From the cell containing the given text, extract its center point as [X, Y] coordinate. 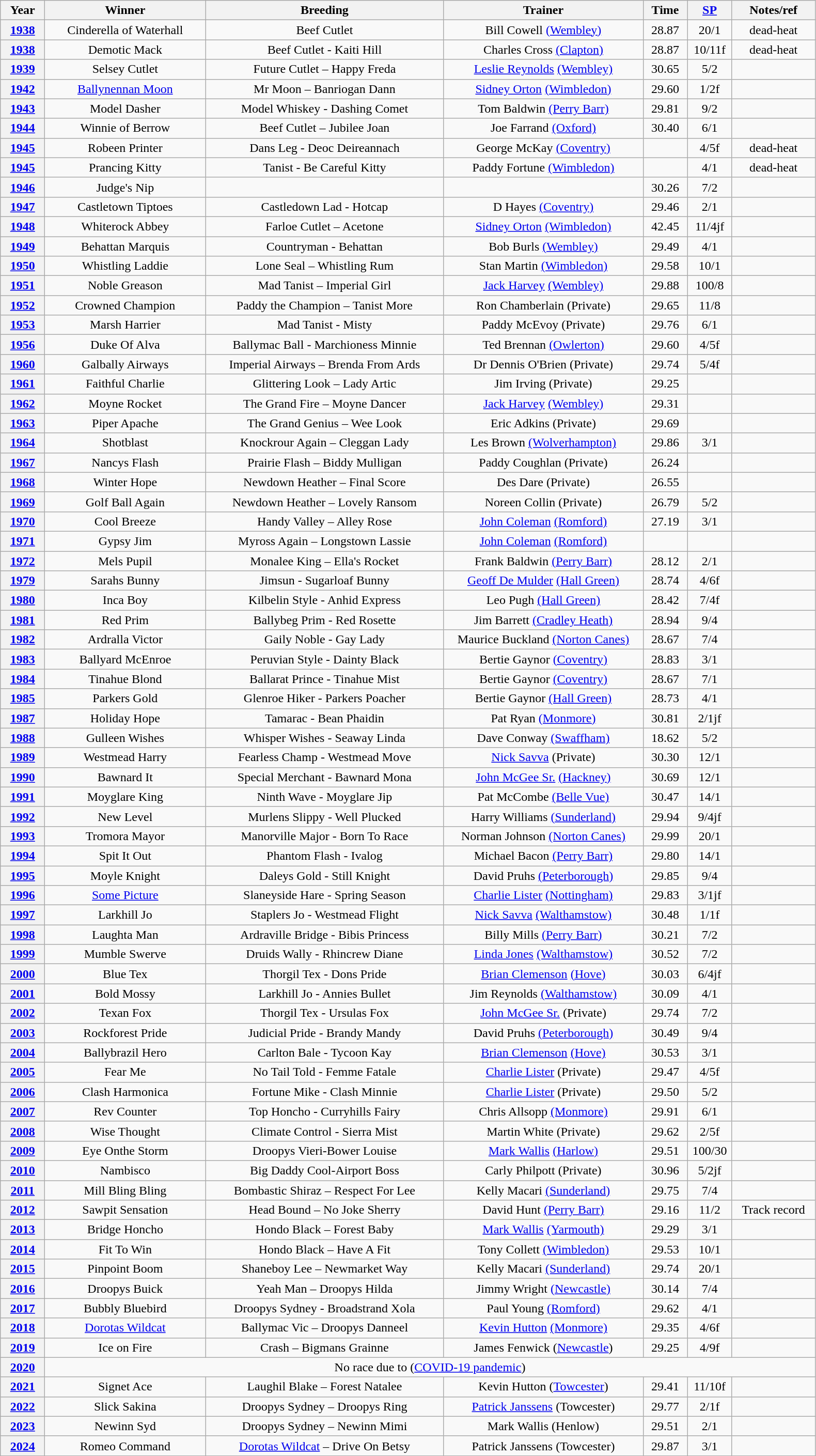
29.88 [665, 286]
1971 [23, 541]
1/1f [710, 915]
1963 [23, 423]
Moyglare King [125, 797]
Slaneyside Hare - Spring Season [324, 895]
2023 [23, 1426]
29.81 [665, 109]
Bob Burls (Wembley) [543, 246]
Imperial Airways – Brenda From Ards [324, 364]
30.49 [665, 1033]
Daleys Gold - Still Knight [324, 876]
Pat McCombe (Belle Vue) [543, 797]
1942 [23, 89]
30.48 [665, 915]
No race due to (COVID-19 pandemic) [430, 1367]
30.96 [665, 1170]
1953 [23, 325]
Paddy Coughlan (Private) [543, 462]
Dorotas Wildcat – Drive On Betsy [324, 1446]
John McGee Sr. (Private) [543, 1013]
Gaily Noble - Gay Lady [324, 640]
Fearless Champ - Westmead Move [324, 757]
Geoff De Mulder (Hall Green) [543, 581]
Demotic Mack [125, 50]
29.16 [665, 1210]
Ardraville Bridge - Bibis Princess [324, 935]
29.75 [665, 1190]
Crash – Bigmans Grainne [324, 1347]
1979 [23, 581]
1996 [23, 895]
1946 [23, 187]
Jim Barrett (Cradley Heath) [543, 620]
Texan Fox [125, 1013]
SP [710, 10]
Ted Brennan (Owlerton) [543, 345]
1984 [23, 679]
2017 [23, 1308]
1967 [23, 462]
Knockrour Again – Cleggan Lady [324, 443]
Fit To Win [125, 1249]
Judge's Nip [125, 187]
Signet Ace [125, 1387]
Marsh Harrier [125, 325]
42.45 [665, 226]
1990 [23, 777]
Mill Bling Bling [125, 1190]
2/5f [710, 1131]
Maurice Buckland (Norton Canes) [543, 640]
Kevin Hutton (Towcester) [543, 1387]
7/1 [710, 679]
30.21 [665, 935]
Castletown Tiptoes [125, 207]
29.83 [665, 895]
1943 [23, 109]
Leslie Reynolds (Wembley) [543, 69]
Martin White (Private) [543, 1131]
1944 [23, 128]
Droopys Sydney – Droopys Ring [324, 1406]
Des Dare (Private) [543, 482]
4/9f [710, 1347]
Rev Counter [125, 1111]
Lone Seal – Whistling Rum [324, 266]
1998 [23, 935]
1961 [23, 384]
Phantom Flash - Ivalog [324, 856]
Winter Hope [125, 482]
1988 [23, 738]
Whistling Laddie [125, 266]
1991 [23, 797]
2013 [23, 1230]
Chris Allsopp (Monmore) [543, 1111]
Shotblast [125, 443]
2022 [23, 1406]
Druids Wally - Rhincrew Diane [324, 954]
The Grand Genius – Wee Look [324, 423]
1962 [23, 404]
Mark Wallis (Yarmouth) [543, 1230]
1987 [23, 718]
9/2 [710, 109]
Nick Savva (Private) [543, 757]
Ballyard McEnroe [125, 659]
Harry Williams (Sunderland) [543, 816]
1985 [23, 699]
Head Bound – No Joke Sherry [324, 1210]
Glittering Look – Lady Artic [324, 384]
Noble Greason [125, 286]
29.31 [665, 404]
2024 [23, 1446]
Noreen Collin (Private) [543, 502]
2001 [23, 994]
1949 [23, 246]
1969 [23, 502]
1997 [23, 915]
Beef Cutlet [324, 30]
5/2jf [710, 1170]
1947 [23, 207]
1995 [23, 876]
Jim Reynolds (Walthamstow) [543, 994]
Beef Cutlet – Jubilee Joan [324, 128]
George McKay (Coventry) [543, 148]
29.69 [665, 423]
Dr Dennis O'Brien (Private) [543, 364]
Norman Johnson (Norton Canes) [543, 836]
30.47 [665, 797]
Moyne Rocket [125, 404]
Mumble Swerve [125, 954]
6/4jf [710, 974]
D Hayes (Coventry) [543, 207]
29.99 [665, 836]
Nancys Flash [125, 462]
New Level [125, 816]
2006 [23, 1092]
Whisper Wishes - Seaway Linda [324, 738]
29.41 [665, 1387]
Mark Wallis (Henlow) [543, 1426]
Robeen Printer [125, 148]
Ballybeg Prim - Red Rosette [324, 620]
Red Prim [125, 620]
Mark Wallis (Harlow) [543, 1151]
5/4f [710, 364]
1968 [23, 482]
Pinpoint Boom [125, 1269]
Duke Of Alva [125, 345]
1982 [23, 640]
James Fenwick (Newcastle) [543, 1347]
Nick Savva (Walthamstow) [543, 915]
1951 [23, 286]
Big Daddy Cool-Airport Boss [324, 1170]
100/8 [710, 286]
29.94 [665, 816]
Bill Cowell (Wembley) [543, 30]
Murlens Slippy - Well Plucked [324, 816]
Track record [774, 1210]
Tinahue Blond [125, 679]
Galbally Airways [125, 364]
Romeo Command [125, 1446]
Thorgil Tex - Ursulas Fox [324, 1013]
Charlie Lister (Nottingham) [543, 895]
Ballymac Vic – Droopys Danneel [324, 1328]
Climate Control - Sierra Mist [324, 1131]
Thorgil Tex - Dons Pride [324, 974]
Carlton Bale - Tycoon Kay [324, 1052]
Hondo Black – Forest Baby [324, 1230]
Dans Leg - Deoc Deireannach [324, 148]
Jimmy Wright (Newcastle) [543, 1289]
1981 [23, 620]
Top Honcho - Curryhills Fairy [324, 1111]
Pat Ryan (Monmore) [543, 718]
Sawpit Sensation [125, 1210]
Golf Ball Again [125, 502]
Inca Boy [125, 600]
Behattan Marquis [125, 246]
Larkhill Jo [125, 915]
Paddy the Champion – Tanist More [324, 305]
Faithful Charlie [125, 384]
1/2f [710, 89]
Droopys Vieri-Bower Louise [324, 1151]
26.24 [665, 462]
Year [23, 10]
Whiterock Abbey [125, 226]
10/11f [710, 50]
The Grand Fire – Moyne Dancer [324, 404]
2010 [23, 1170]
11/10f [710, 1387]
Gypsy Jim [125, 541]
29.46 [665, 207]
Model Dasher [125, 109]
Sarahs Bunny [125, 581]
Bold Mossy [125, 994]
Kilbelin Style - Anhid Express [324, 600]
29.50 [665, 1092]
Wise Thought [125, 1131]
Tamarac - Bean Phaidin [324, 718]
2015 [23, 1269]
2012 [23, 1210]
Bawnard It [125, 777]
Nambisco [125, 1170]
30.53 [665, 1052]
2004 [23, 1052]
Joe Farrand (Oxford) [543, 128]
Eye Onthe Storm [125, 1151]
Yeah Man – Droopys Hilda [324, 1289]
Winnie of Berrow [125, 128]
Tromora Mayor [125, 836]
Eric Adkins (Private) [543, 423]
Jimsun - Sugarloaf Bunny [324, 581]
John McGee Sr. (Hackney) [543, 777]
Gulleen Wishes [125, 738]
18.62 [665, 738]
26.79 [665, 502]
Tanist - Be Careful Kitty [324, 167]
Mr Moon – Banriogan Dann [324, 89]
9/4jf [710, 816]
Peruvian Style - Dainty Black [324, 659]
Clash Harmonica [125, 1092]
Westmead Harry [125, 757]
7/4f [710, 600]
Charles Cross (Clapton) [543, 50]
Countryman - Behattan [324, 246]
2014 [23, 1249]
Dorotas Wildcat [125, 1328]
2/1jf [710, 718]
Hondo Black – Have A Fit [324, 1249]
2002 [23, 1013]
29.85 [665, 876]
Future Cutlet – Happy Freda [324, 69]
Fear Me [125, 1072]
Blue Tex [125, 974]
28.94 [665, 620]
Newdown Heather – Final Score [324, 482]
1956 [23, 345]
30.26 [665, 187]
1993 [23, 836]
Prairie Flash – Biddy Mulligan [324, 462]
Farloe Cutlet – Acetone [324, 226]
26.55 [665, 482]
Beef Cutlet - Kaiti Hill [324, 50]
2/1f [710, 1406]
28.74 [665, 581]
Cinderella of Waterhall [125, 30]
29.80 [665, 856]
No Tail Told - Femme Fatale [324, 1072]
1964 [23, 443]
30.69 [665, 777]
Bubbly Bluebird [125, 1308]
Ballarat Prince - Tinahue Mist [324, 679]
Crowned Champion [125, 305]
Bombastic Shiraz – Respect For Lee [324, 1190]
Prancing Kitty [125, 167]
Moyle Knight [125, 876]
Michael Bacon (Perry Barr) [543, 856]
Carly Philpott (Private) [543, 1170]
Mad Tanist - Misty [324, 325]
1992 [23, 816]
Winner [125, 10]
2018 [23, 1328]
30.65 [665, 69]
Spit It Out [125, 856]
Droopys Sydney – Newinn Mimi [324, 1426]
3/1jf [710, 895]
Ninth Wave - Moyglare Jip [324, 797]
Trainer [543, 10]
1970 [23, 521]
Special Merchant - Bawnard Mona [324, 777]
Castledown Lad - Hotcap [324, 207]
Piper Apache [125, 423]
1939 [23, 69]
30.03 [665, 974]
Linda Jones (Walthamstow) [543, 954]
Droopys Sydney - Broadstrand Xola [324, 1308]
2016 [23, 1289]
1948 [23, 226]
2009 [23, 1151]
Shaneboy Lee – Newmarket Way [324, 1269]
Stan Martin (Wimbledon) [543, 266]
29.65 [665, 305]
Les Brown (Wolverhampton) [543, 443]
1980 [23, 600]
11/8 [710, 305]
30.14 [665, 1289]
Time [665, 10]
29.53 [665, 1249]
2007 [23, 1111]
Bridge Honcho [125, 1230]
Cool Breeze [125, 521]
Ballymac Ball - Marchioness Minnie [324, 345]
Billy Mills (Perry Barr) [543, 935]
29.47 [665, 1072]
30.52 [665, 954]
1960 [23, 364]
28.73 [665, 699]
Notes/ref [774, 10]
Frank Baldwin (Perry Barr) [543, 561]
Ron Chamberlain (Private) [543, 305]
29.58 [665, 266]
Paul Young (Romford) [543, 1308]
Staplers Jo - Westmead Flight [324, 915]
29.35 [665, 1328]
28.12 [665, 561]
Glenroe Hiker - Parkers Poacher [324, 699]
Newdown Heather – Lovely Ransom [324, 502]
Droopys Buick [125, 1289]
Tom Baldwin (Perry Barr) [543, 109]
Mels Pupil [125, 561]
Ardralla Victor [125, 640]
Rockforest Pride [125, 1033]
27.19 [665, 521]
1972 [23, 561]
Parkers Gold [125, 699]
1952 [23, 305]
Ballynennan Moon [125, 89]
Breeding [324, 10]
11/4jf [710, 226]
Manorville Major - Born To Race [324, 836]
1994 [23, 856]
1950 [23, 266]
Newinn Syd [125, 1426]
Laughil Blake – Forest Natalee [324, 1387]
Selsey Cutlet [125, 69]
29.29 [665, 1230]
11/2 [710, 1210]
29.49 [665, 246]
Some Picture [125, 895]
28.42 [665, 600]
2011 [23, 1190]
2020 [23, 1367]
Tony Collett (Wimbledon) [543, 1249]
Judicial Pride - Brandy Mandy [324, 1033]
29.87 [665, 1446]
29.86 [665, 443]
Myross Again – Longstown Lassie [324, 541]
Slick Sakina [125, 1406]
Paddy Fortune (Wimbledon) [543, 167]
Kevin Hutton (Monmore) [543, 1328]
100/30 [710, 1151]
30.30 [665, 757]
1983 [23, 659]
Bertie Gaynor (Hall Green) [543, 699]
Fortune Mike - Clash Minnie [324, 1092]
2021 [23, 1387]
29.76 [665, 325]
2019 [23, 1347]
David Hunt (Perry Barr) [543, 1210]
Paddy McEvoy (Private) [543, 325]
Model Whiskey - Dashing Comet [324, 109]
29.77 [665, 1406]
28.83 [665, 659]
Ice on Fire [125, 1347]
Mad Tanist – Imperial Girl [324, 286]
29.91 [665, 1111]
2005 [23, 1072]
30.81 [665, 718]
2003 [23, 1033]
Laughta Man [125, 935]
Holiday Hope [125, 718]
2000 [23, 974]
Larkhill Jo - Annies Bullet [324, 994]
Ballybrazil Hero [125, 1052]
1999 [23, 954]
Jim Irving (Private) [543, 384]
Monalee King – Ella's Rocket [324, 561]
1989 [23, 757]
30.40 [665, 128]
30.09 [665, 994]
Dave Conway (Swaffham) [543, 738]
2008 [23, 1131]
Handy Valley – Alley Rose [324, 521]
Leo Pugh (Hall Green) [543, 600]
